Determine the (x, y) coordinate at the center of the cell enclosing the given text.  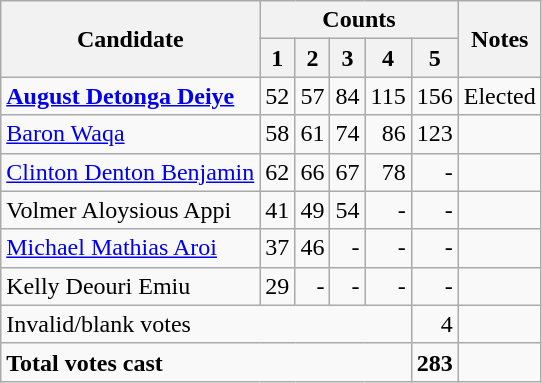
Elected (500, 96)
49 (312, 210)
123 (434, 134)
52 (278, 96)
61 (312, 134)
3 (348, 58)
86 (388, 134)
Total votes cast (206, 362)
57 (312, 96)
Clinton Denton Benjamin (130, 172)
Michael Mathias Aroi (130, 248)
54 (348, 210)
156 (434, 96)
Invalid/blank votes (206, 324)
2 (312, 58)
Baron Waqa (130, 134)
Counts (359, 20)
37 (278, 248)
84 (348, 96)
1 (278, 58)
41 (278, 210)
115 (388, 96)
62 (278, 172)
Volmer Aloysious Appi (130, 210)
Notes (500, 39)
August Detonga Deiye (130, 96)
283 (434, 362)
58 (278, 134)
67 (348, 172)
74 (348, 134)
78 (388, 172)
29 (278, 286)
66 (312, 172)
5 (434, 58)
Candidate (130, 39)
46 (312, 248)
Kelly Deouri Emiu (130, 286)
